Extract the (X, Y) coordinate from the center of the cell holding the provided text.  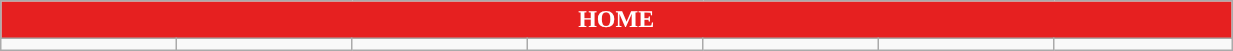
HOME (616, 20)
